Detect which cell encompasses the target text, then output its (X, Y) center coordinate. 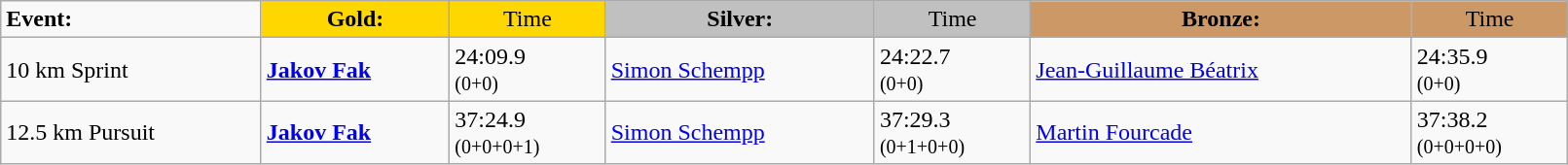
12.5 km Pursuit (131, 132)
24:35.9(0+0) (1489, 70)
24:09.9(0+0) (528, 70)
Bronze: (1222, 19)
Event: (131, 19)
Gold: (354, 19)
Silver: (740, 19)
37:38.2(0+0+0+0) (1489, 132)
Jean-Guillaume Béatrix (1222, 70)
37:24.9(0+0+0+1) (528, 132)
24:22.7(0+0) (952, 70)
37:29.3(0+1+0+0) (952, 132)
10 km Sprint (131, 70)
Martin Fourcade (1222, 132)
